Output the [X, Y] coordinate of the center of the cell containing the given text.  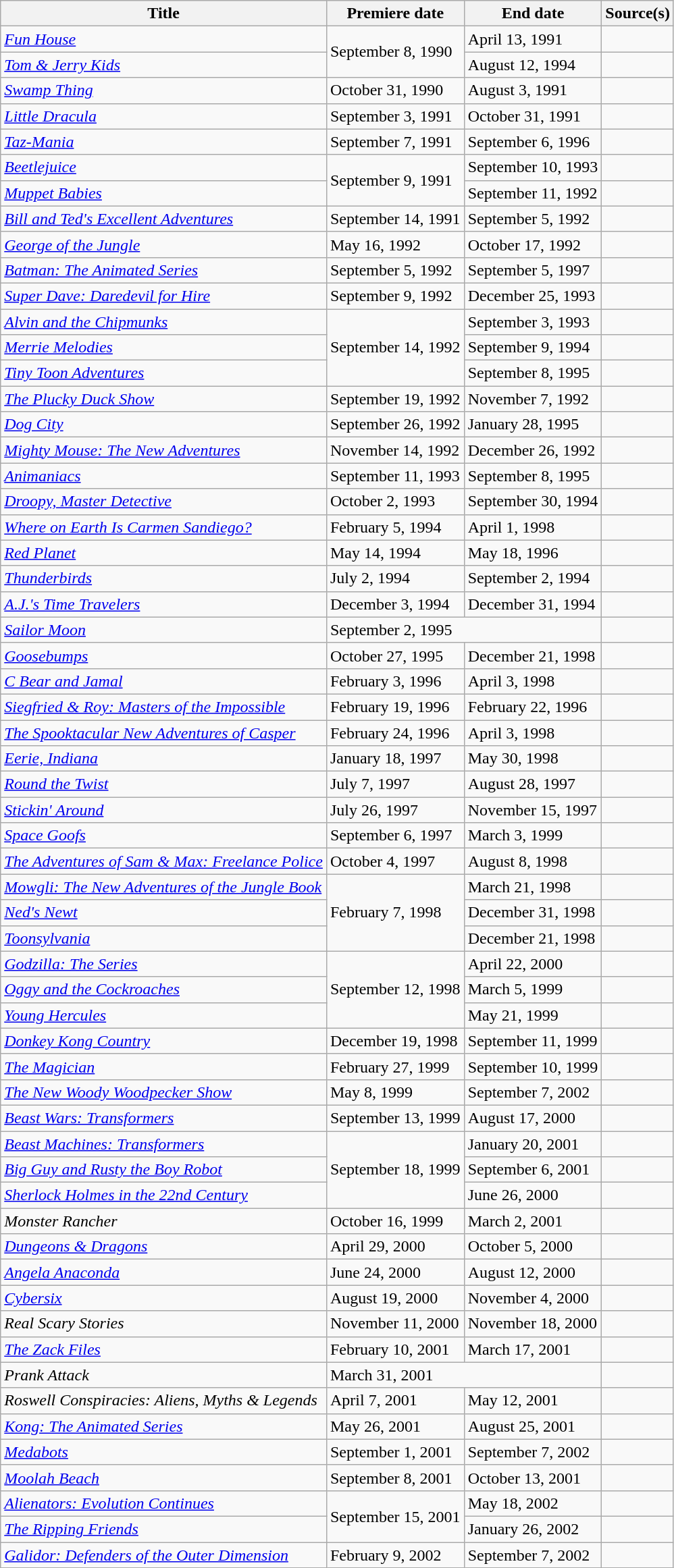
February 22, 1996 [533, 707]
September 5, 1997 [533, 270]
September 12, 1998 [395, 990]
March 21, 1998 [533, 887]
August 28, 1997 [533, 784]
Merrie Melodies [163, 348]
October 31, 1990 [395, 90]
May 12, 2001 [533, 1401]
December 25, 1993 [533, 296]
Animaniacs [163, 476]
Title [163, 13]
February 5, 1994 [395, 527]
August 17, 2000 [533, 1118]
September 15, 2001 [395, 1516]
September 14, 1992 [395, 348]
The Zack Files [163, 1349]
May 16, 1992 [395, 244]
Muppet Babies [163, 193]
Alvin and the Chipmunks [163, 322]
Beast Wars: Transformers [163, 1118]
Super Dave: Daredevil for Hire [163, 296]
Dungeons & Dragons [163, 1247]
Droopy, Master Detective [163, 502]
September 19, 1992 [395, 399]
September 10, 1993 [533, 167]
The Ripping Friends [163, 1529]
George of the Jungle [163, 244]
December 31, 1994 [533, 604]
Sherlock Holmes in the 22nd Century [163, 1195]
December 26, 1992 [533, 450]
Tom & Jerry Kids [163, 65]
May 26, 2001 [395, 1426]
June 26, 2000 [533, 1195]
September 11, 1999 [533, 1041]
May 21, 1999 [533, 1015]
November 7, 1992 [533, 399]
October 16, 1999 [395, 1221]
September 9, 1992 [395, 296]
Batman: The Animated Series [163, 270]
Fun House [163, 39]
September 8, 2001 [395, 1478]
March 5, 1999 [533, 990]
August 12, 2000 [533, 1272]
Siegfried & Roy: Masters of the Impossible [163, 707]
Cybersix [163, 1298]
September 6, 1997 [395, 836]
April 13, 1991 [533, 39]
September 11, 1992 [533, 193]
Red Planet [163, 553]
April 7, 2001 [395, 1401]
September 26, 1992 [395, 425]
Dog City [163, 425]
Where on Earth Is Carmen Sandiego? [163, 527]
Ned's Newt [163, 913]
Godzilla: The Series [163, 964]
The Spooktacular New Adventures of Casper [163, 732]
October 31, 1991 [533, 116]
Big Guy and Rusty the Boy Robot [163, 1170]
Space Goofs [163, 836]
The New Woody Woodpecker Show [163, 1092]
Round the Twist [163, 784]
January 18, 1997 [395, 759]
September 14, 1991 [395, 219]
February 3, 1996 [395, 681]
June 24, 2000 [395, 1272]
August 19, 2000 [395, 1298]
September 3, 1993 [533, 322]
Source(s) [638, 13]
August 25, 2001 [533, 1426]
Goosebumps [163, 655]
End date [533, 13]
August 8, 1998 [533, 861]
October 5, 2000 [533, 1247]
September 30, 1994 [533, 502]
September 2, 1995 [463, 630]
December 31, 1998 [533, 913]
May 18, 2002 [533, 1503]
Premiere date [395, 13]
Roswell Conspiracies: Aliens, Myths & Legends [163, 1401]
Little Dracula [163, 116]
Taz-Mania [163, 142]
October 4, 1997 [395, 861]
December 19, 1998 [395, 1041]
May 30, 1998 [533, 759]
April 1, 1998 [533, 527]
September 10, 1999 [533, 1066]
September 6, 1996 [533, 142]
Monster Rancher [163, 1221]
March 2, 2001 [533, 1221]
September 11, 1993 [395, 476]
October 13, 2001 [533, 1478]
November 14, 1992 [395, 450]
Beast Machines: Transformers [163, 1144]
A.J.'s Time Travelers [163, 604]
September 2, 1994 [533, 578]
Medabots [163, 1452]
August 3, 1991 [533, 90]
September 7, 1991 [395, 142]
November 4, 2000 [533, 1298]
May 8, 1999 [395, 1092]
September 6, 2001 [533, 1170]
Prank Attack [163, 1375]
Young Hercules [163, 1015]
January 20, 2001 [533, 1144]
Angela Anaconda [163, 1272]
Stickin' Around [163, 810]
March 3, 1999 [533, 836]
October 17, 1992 [533, 244]
October 2, 1993 [395, 502]
May 18, 1996 [533, 553]
The Magician [163, 1066]
July 2, 1994 [395, 578]
May 14, 1994 [395, 553]
September 18, 1999 [395, 1170]
Moolah Beach [163, 1478]
December 3, 1994 [395, 604]
November 18, 2000 [533, 1324]
August 12, 1994 [533, 65]
Thunderbirds [163, 578]
February 7, 1998 [395, 913]
January 28, 1995 [533, 425]
September 13, 1999 [395, 1118]
February 10, 2001 [395, 1349]
July 7, 1997 [395, 784]
March 31, 2001 [463, 1375]
October 27, 1995 [395, 655]
The Adventures of Sam & Max: Freelance Police [163, 861]
Oggy and the Cockroaches [163, 990]
March 17, 2001 [533, 1349]
Alienators: Evolution Continues [163, 1503]
September 8, 1990 [395, 52]
January 26, 2002 [533, 1529]
April 22, 2000 [533, 964]
Tiny Toon Adventures [163, 373]
July 26, 1997 [395, 810]
November 11, 2000 [395, 1324]
Swamp Thing [163, 90]
Donkey Kong Country [163, 1041]
Bill and Ted's Excellent Adventures [163, 219]
September 9, 1991 [395, 180]
Kong: The Animated Series [163, 1426]
The Plucky Duck Show [163, 399]
April 29, 2000 [395, 1247]
Eerie, Indiana [163, 759]
November 15, 1997 [533, 810]
September 1, 2001 [395, 1452]
Sailor Moon [163, 630]
Galidor: Defenders of the Outer Dimension [163, 1555]
February 9, 2002 [395, 1555]
February 24, 1996 [395, 732]
Mighty Mouse: The New Adventures [163, 450]
September 9, 1994 [533, 348]
Toonsylvania [163, 938]
February 19, 1996 [395, 707]
Real Scary Stories [163, 1324]
Mowgli: The New Adventures of the Jungle Book [163, 887]
February 27, 1999 [395, 1066]
C Bear and Jamal [163, 681]
Beetlejuice [163, 167]
September 3, 1991 [395, 116]
